Search for the cell housing the specified text and yield its (x, y) center coordinate. 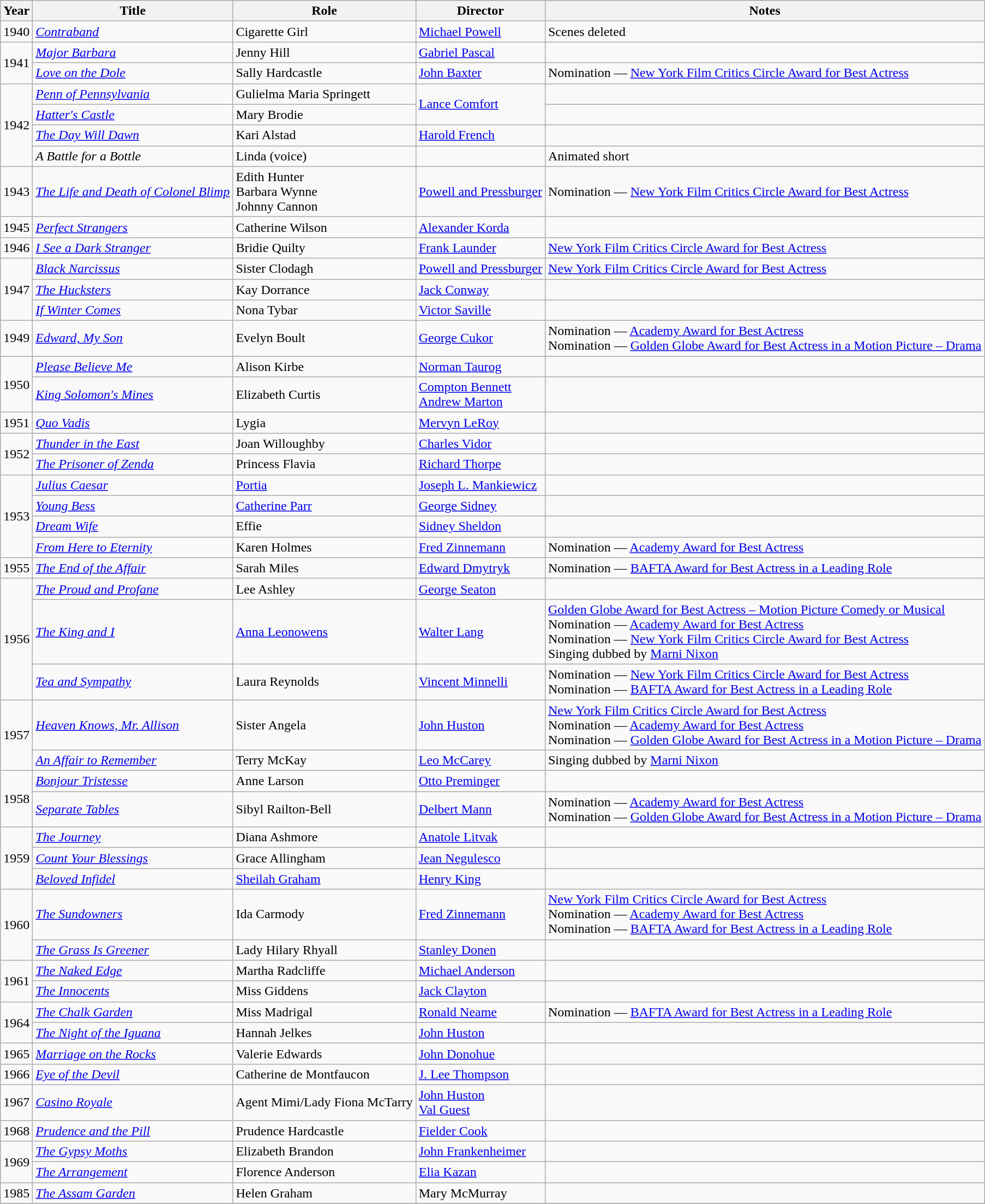
1985 (16, 1193)
Tea and Sympathy (133, 682)
1961 (16, 981)
1960 (16, 925)
Separate Tables (133, 810)
Terry McKay (324, 760)
Black Narcissus (133, 268)
Year (16, 11)
Evelyn Boult (324, 338)
Sarah Miles (324, 568)
From Here to Eternity (133, 547)
Elizabeth Curtis (324, 395)
Stanley Donen (480, 950)
The Life and Death of Colonel Blimp (133, 191)
Martha Radcliffe (324, 971)
Henry King (480, 879)
Sidney Sheldon (480, 526)
Lance Comfort (480, 104)
1942 (16, 125)
Lady Hilary Rhyall (324, 950)
Hannah Jelkes (324, 1033)
Florence Anderson (324, 1172)
Edith HunterBarbara WynneJohnny Cannon (324, 191)
1969 (16, 1162)
Thunder in the East (133, 444)
Beloved Infidel (133, 879)
John Donohue (480, 1053)
1947 (16, 289)
Mary Brodie (324, 115)
The Prisoner of Zenda (133, 464)
Alison Kirbe (324, 367)
Mervyn LeRoy (480, 423)
Otto Preminger (480, 781)
Cigarette Girl (324, 32)
I See a Dark Stranger (133, 248)
Linda (voice) (324, 156)
The Gypsy Moths (133, 1152)
The Proud and Profane (133, 589)
Scenes deleted (765, 32)
Heaven Knows, Mr. Allison (133, 724)
Anna Leonowens (324, 632)
1959 (16, 858)
Helen Graham (324, 1193)
Kay Dorrance (324, 290)
1945 (16, 227)
Vincent Minnelli (480, 682)
Karen Holmes (324, 547)
Catherine Wilson (324, 227)
A Battle for a Bottle (133, 156)
Count Your Blessings (133, 858)
Sister Angela (324, 724)
1958 (16, 799)
The Sundowners (133, 914)
1949 (16, 338)
The Grass Is Greener (133, 950)
Catherine de Montfaucon (324, 1074)
Joan Willoughby (324, 444)
Young Bess (133, 506)
Casino Royale (133, 1102)
Love on the Dole (133, 73)
Alexander Korda (480, 227)
Miss Madrigal (324, 1012)
Edward, My Son (133, 338)
The Journey (133, 837)
Nomination — Academy Award for Best Actress (765, 547)
Director (480, 11)
Sibyl Railton-Bell (324, 810)
John HustonVal Guest (480, 1102)
1964 (16, 1022)
1953 (16, 516)
Harold French (480, 135)
1943 (16, 191)
Lee Ashley (324, 589)
The Night of the Iguana (133, 1033)
Joseph L. Mankiewicz (480, 485)
Michael Powell (480, 32)
1955 (16, 568)
John Baxter (480, 73)
Marriage on the Rocks (133, 1053)
1951 (16, 423)
Anatole Litvak (480, 837)
Delbert Mann (480, 810)
Elizabeth Brandon (324, 1152)
1952 (16, 454)
Sheilah Graham (324, 879)
Victor Saville (480, 310)
Title (133, 11)
Gabriel Pascal (480, 52)
Quo Vadis (133, 423)
Kari Alstad (324, 135)
Frank Launder (480, 248)
Leo McCarey (480, 760)
George Sidney (480, 506)
Nona Tybar (324, 310)
Miss Giddens (324, 991)
Grace Allingham (324, 858)
The Arrangement (133, 1172)
Lygia (324, 423)
Norman Taurog (480, 367)
Elia Kazan (480, 1172)
George Cukor (480, 338)
Notes (765, 11)
Please Believe Me (133, 367)
Richard Thorpe (480, 464)
1946 (16, 248)
J. Lee Thompson (480, 1074)
Valerie Edwards (324, 1053)
King Solomon's Mines (133, 395)
Perfect Strangers (133, 227)
Mary McMurray (480, 1193)
Effie (324, 526)
Penn of Pennsylvania (133, 94)
Dream Wife (133, 526)
1941 (16, 63)
Jean Negulesco (480, 858)
Prudence Hardcastle (324, 1131)
Major Barbara (133, 52)
Anne Larson (324, 781)
The King and I (133, 632)
Bridie Quilty (324, 248)
Animated short (765, 156)
Edward Dmytryk (480, 568)
1956 (16, 639)
Julius Caesar (133, 485)
Singing dubbed by Marni Nixon (765, 760)
The Naked Edge (133, 971)
1940 (16, 32)
Portia (324, 485)
Contraband (133, 32)
Nomination — New York Film Critics Circle Award for Best Actress Nomination — BAFTA Award for Best Actress in a Leading Role (765, 682)
1967 (16, 1102)
Walter Lang (480, 632)
Agent Mimi/Lady Fiona McTarry (324, 1102)
Jack Clayton (480, 991)
Fielder Cook (480, 1131)
John Frankenheimer (480, 1152)
Ronald Neame (480, 1012)
Diana Ashmore (324, 837)
1968 (16, 1131)
1966 (16, 1074)
The Hucksters (133, 290)
Eye of the Devil (133, 1074)
The Chalk Garden (133, 1012)
Laura Reynolds (324, 682)
Hatter's Castle (133, 115)
Charles Vidor (480, 444)
Jack Conway (480, 290)
Gulielma Maria Springett (324, 94)
Princess Flavia (324, 464)
1950 (16, 384)
The End of the Affair (133, 568)
Bonjour Tristesse (133, 781)
George Seaton (480, 589)
Ida Carmody (324, 914)
Role (324, 11)
The Assam Garden (133, 1193)
1965 (16, 1053)
If Winter Comes (133, 310)
Catherine Parr (324, 506)
Michael Anderson (480, 971)
The Day Will Dawn (133, 135)
The Innocents (133, 991)
Prudence and the Pill (133, 1131)
Sister Clodagh (324, 268)
An Affair to Remember (133, 760)
Compton Bennett Andrew Marton (480, 395)
Sally Hardcastle (324, 73)
Jenny Hill (324, 52)
1957 (16, 735)
